Find where the given text appears and provide that cell's center as (x, y) coordinate. 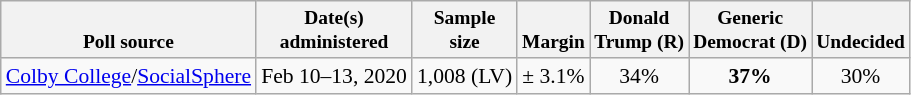
DonaldTrump (R) (640, 30)
30% (861, 76)
34% (640, 76)
Feb 10–13, 2020 (334, 76)
1,008 (LV) (464, 76)
Date(s)administered (334, 30)
± 3.1% (553, 76)
37% (750, 76)
Colby College/SocialSphere (128, 76)
Undecided (861, 30)
Samplesize (464, 30)
Margin (553, 30)
Poll source (128, 30)
GenericDemocrat (D) (750, 30)
